Determine the [x, y] coordinate at the center of the cell enclosing the given text.  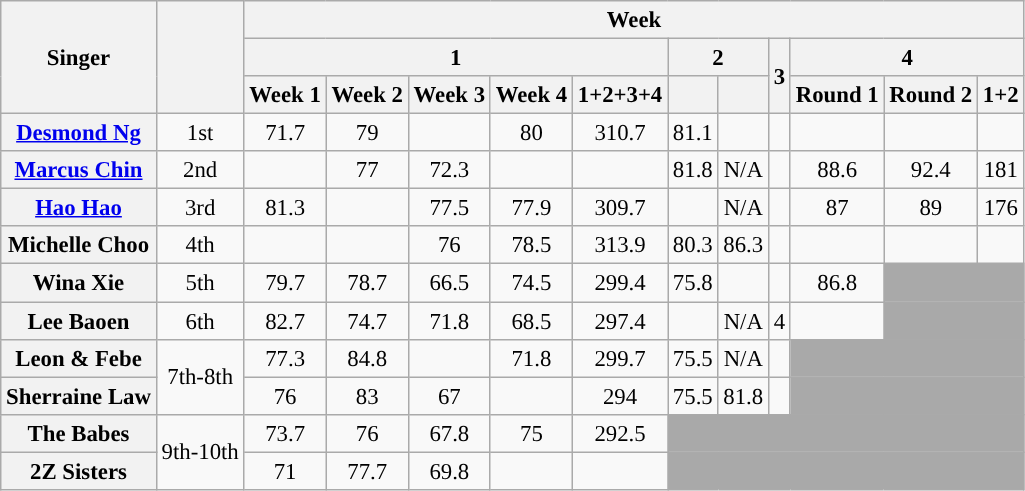
Week 2 [367, 95]
77.7 [367, 471]
80.3 [693, 245]
71.7 [285, 133]
77.5 [449, 208]
297.4 [620, 321]
7th-8th [200, 376]
68.5 [531, 321]
9th-10th [200, 452]
Round 1 [837, 95]
2 [718, 58]
Wina Xie [79, 283]
80 [531, 133]
82.7 [285, 321]
176 [1001, 208]
86.8 [837, 283]
66.5 [449, 283]
The Babes [79, 433]
1 [456, 58]
181 [1001, 170]
79 [367, 133]
77 [367, 170]
72.3 [449, 170]
310.7 [620, 133]
74.7 [367, 321]
79.7 [285, 283]
Week [634, 20]
89 [931, 208]
Desmond Ng [79, 133]
2nd [200, 170]
73.7 [285, 433]
Round 2 [931, 95]
92.4 [931, 170]
2Z Sisters [79, 471]
75 [531, 433]
71 [285, 471]
3 [779, 76]
67 [449, 396]
81.1 [693, 133]
88.6 [837, 170]
Week 1 [285, 95]
Singer [79, 58]
6th [200, 321]
1st [200, 133]
Week 4 [531, 95]
69.8 [449, 471]
67.8 [449, 433]
1+2 [1001, 95]
294 [620, 396]
77.9 [531, 208]
4th [200, 245]
5th [200, 283]
1+2+3+4 [620, 95]
Michelle Choo [79, 245]
87 [837, 208]
313.9 [620, 245]
Marcus Chin [79, 170]
Sherraine Law [79, 396]
Week 3 [449, 95]
309.7 [620, 208]
86.3 [743, 245]
Leon & Febe [79, 358]
299.4 [620, 283]
75.8 [693, 283]
78.5 [531, 245]
77.3 [285, 358]
292.5 [620, 433]
Lee Baoen [79, 321]
299.7 [620, 358]
74.5 [531, 283]
78.7 [367, 283]
81.3 [285, 208]
3rd [200, 208]
84.8 [367, 358]
Hao Hao [79, 208]
83 [367, 396]
